Pinpoint the cell where the given text exists, returning its [x, y] midpoint coordinate. 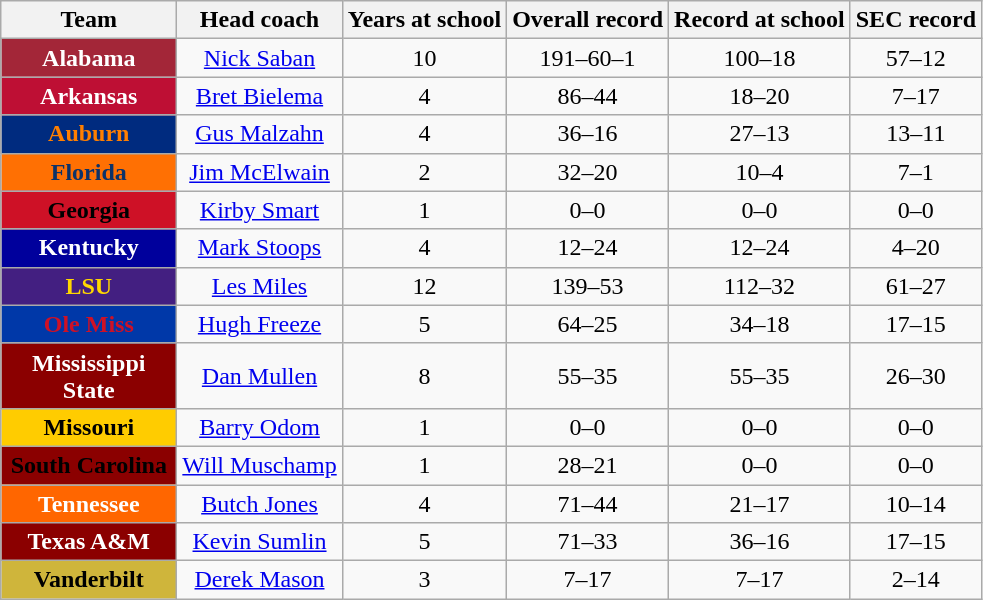
34–18 [760, 324]
18–20 [760, 96]
10 [424, 58]
Kevin Sumlin [260, 542]
100–18 [760, 58]
Dan Mullen [260, 376]
Barry Odom [260, 427]
112–32 [760, 286]
10–4 [760, 172]
86–44 [588, 96]
Ole Miss [89, 324]
Kentucky [89, 248]
13–11 [916, 134]
Mississippi State [89, 376]
Vanderbilt [89, 580]
Will Muschamp [260, 465]
Bret Bielema [260, 96]
Gus Malzahn [260, 134]
71–44 [588, 503]
Texas A&M [89, 542]
South Carolina [89, 465]
Kirby Smart [260, 210]
10–14 [916, 503]
Record at school [760, 20]
Tennessee [89, 503]
Team [89, 20]
Missouri [89, 427]
Florida [89, 172]
71–33 [588, 542]
7–1 [916, 172]
32–20 [588, 172]
LSU [89, 286]
27–13 [760, 134]
2 [424, 172]
3 [424, 580]
Hugh Freeze [260, 324]
Overall record [588, 20]
12 [424, 286]
Mark Stoops [260, 248]
Alabama [89, 58]
SEC record [916, 20]
Georgia [89, 210]
Les Miles [260, 286]
139–53 [588, 286]
4–20 [916, 248]
21–17 [760, 503]
Jim McElwain [260, 172]
Head coach [260, 20]
Years at school [424, 20]
2–14 [916, 580]
26–30 [916, 376]
Nick Saban [260, 58]
57–12 [916, 58]
Derek Mason [260, 580]
Arkansas [89, 96]
191–60–1 [588, 58]
Butch Jones [260, 503]
64–25 [588, 324]
28–21 [588, 465]
61–27 [916, 286]
8 [424, 376]
Auburn [89, 134]
